Output the [X, Y] coordinate of the center of the cell containing the given text.  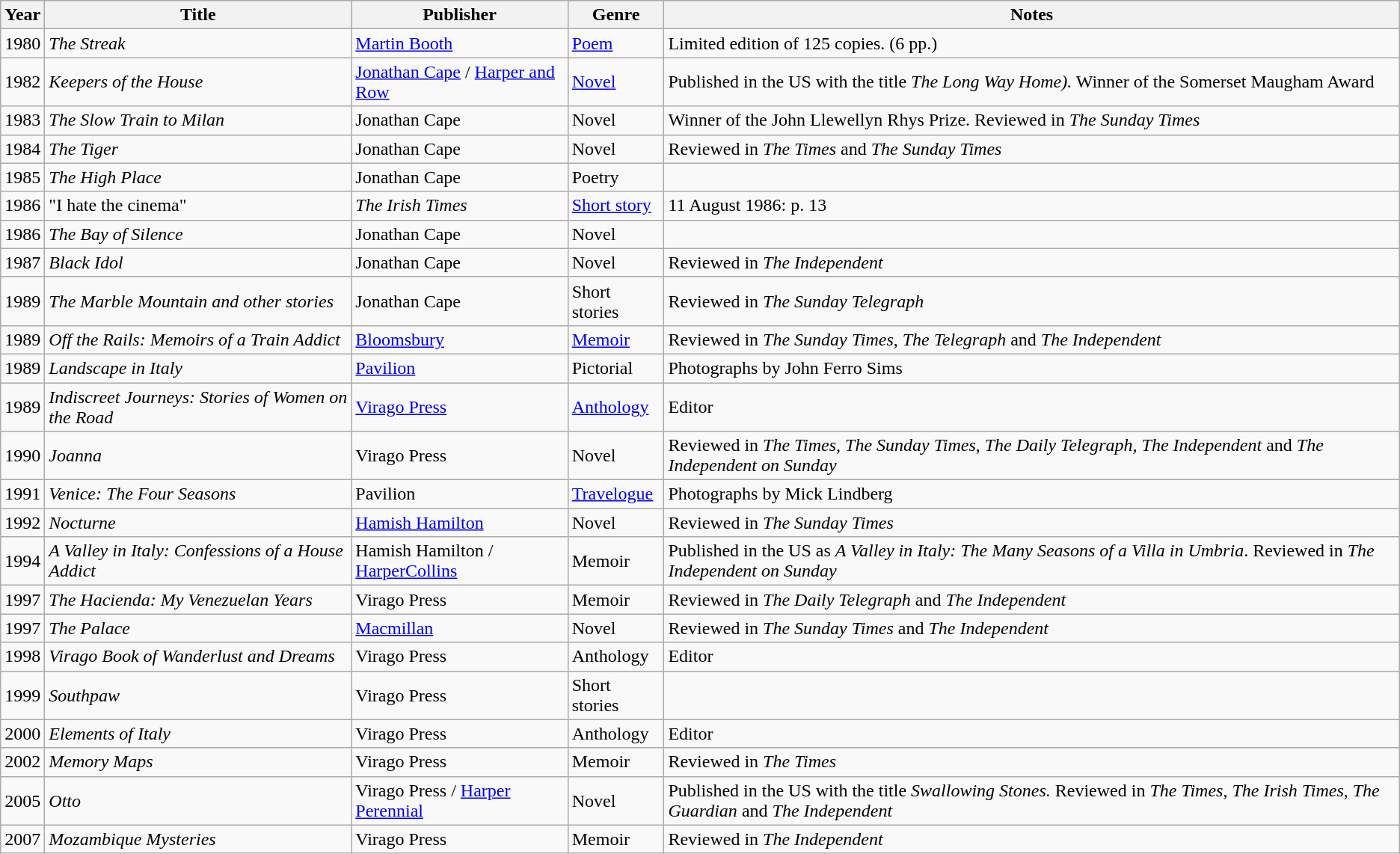
Limited edition of 125 copies. (6 pp.) [1032, 43]
Off the Rails: Memoirs of a Train Addict [198, 340]
The Bay of Silence [198, 234]
2000 [22, 734]
Jonathan Cape / Harper and Row [459, 82]
Southpaw [198, 695]
1984 [22, 149]
Keepers of the House [198, 82]
2002 [22, 762]
Winner of the John Llewellyn Rhys Prize. Reviewed in The Sunday Times [1032, 120]
Travelogue [616, 494]
1990 [22, 456]
Photographs by Mick Lindberg [1032, 494]
1983 [22, 120]
Reviewed in The Times, The Sunday Times, The Daily Telegraph, The Independent and The Independent on Sunday [1032, 456]
Published in the US with the title The Long Way Home). Winner of the Somerset Maugham Award [1032, 82]
Title [198, 15]
11 August 1986: p. 13 [1032, 206]
Reviewed in The Sunday Times [1032, 523]
Martin Booth [459, 43]
The Palace [198, 628]
Notes [1032, 15]
Reviewed in The Times and The Sunday Times [1032, 149]
A Valley in Italy: Confessions of a House Addict [198, 561]
Virago Press / Harper Perennial [459, 800]
Virago Book of Wanderlust and Dreams [198, 657]
1985 [22, 177]
Poetry [616, 177]
1998 [22, 657]
The High Place [198, 177]
Elements of Italy [198, 734]
The Irish Times [459, 206]
Publisher [459, 15]
Memory Maps [198, 762]
Landscape in Italy [198, 368]
Mozambique Mysteries [198, 839]
Reviewed in The Sunday Times, The Telegraph and The Independent [1032, 340]
1999 [22, 695]
Nocturne [198, 523]
Published in the US with the title Swallowing Stones. Reviewed in The Times, The Irish Times, The Guardian and The Independent [1032, 800]
Joanna [198, 456]
The Hacienda: My Venezuelan Years [198, 600]
Black Idol [198, 262]
1987 [22, 262]
Macmillan [459, 628]
Short story [616, 206]
Indiscreet Journeys: Stories of Women on the Road [198, 407]
2007 [22, 839]
Photographs by John Ferro Sims [1032, 368]
The Tiger [198, 149]
Reviewed in The Sunday Times and The Independent [1032, 628]
Hamish Hamilton / HarperCollins [459, 561]
Bloomsbury [459, 340]
Pictorial [616, 368]
1991 [22, 494]
Published in the US as A Valley in Italy: The Many Seasons of a Villa in Umbria. Reviewed in The Independent on Sunday [1032, 561]
The Streak [198, 43]
Poem [616, 43]
2005 [22, 800]
Venice: The Four Seasons [198, 494]
1994 [22, 561]
Hamish Hamilton [459, 523]
Reviewed in The Daily Telegraph and The Independent [1032, 600]
Genre [616, 15]
"I hate the cinema" [198, 206]
1982 [22, 82]
1980 [22, 43]
Reviewed in The Times [1032, 762]
The Slow Train to Milan [198, 120]
Reviewed in The Sunday Telegraph [1032, 301]
1992 [22, 523]
Otto [198, 800]
Year [22, 15]
The Marble Mountain and other stories [198, 301]
